Search for the cell housing the specified text and yield its (X, Y) center coordinate. 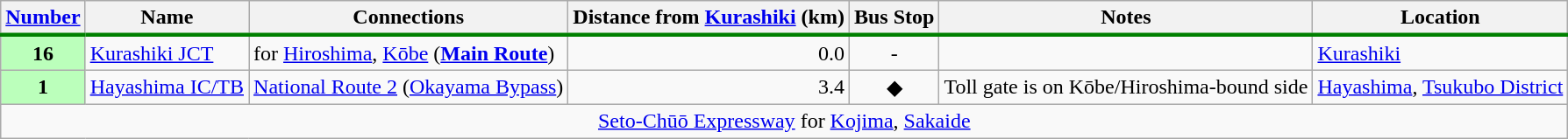
Connections (409, 18)
Kurashiki (1440, 52)
National Route 2 (Okayama Bypass) (409, 87)
Number (43, 18)
Name (167, 18)
Location (1440, 18)
0.0 (709, 52)
Hayashima IC/TB (167, 87)
for Hiroshima, Kōbe (Main Route) (409, 52)
1 (43, 87)
16 (43, 52)
Seto-Chūō Expressway for Kojima, Sakaide (784, 121)
◆ (894, 87)
- (894, 52)
Distance from Kurashiki (km) (709, 18)
Kurashiki JCT (167, 52)
3.4 (709, 87)
Toll gate is on Kōbe/Hiroshima-bound side (1126, 87)
Bus Stop (894, 18)
Hayashima, Tsukubo District (1440, 87)
Notes (1126, 18)
